Return the [x, y] coordinate for the center point of the cell that contains the specified text.  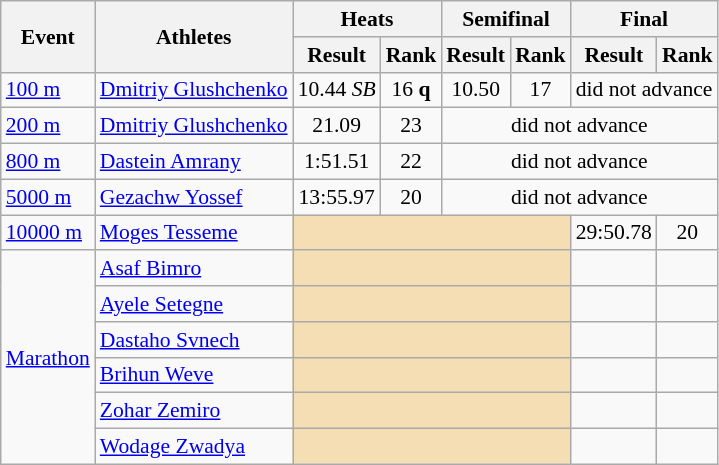
Gezachw Yossef [194, 197]
Dastein Amrany [194, 162]
Dastaho Svnech [194, 340]
Zohar Zemiro [194, 411]
29:50.78 [614, 233]
200 m [48, 126]
Marathon [48, 358]
100 m [48, 90]
10000 m [48, 233]
Semifinal [506, 19]
1:51.51 [337, 162]
23 [412, 126]
Asaf Bimro [194, 269]
16 q [412, 90]
Heats [368, 19]
10.44 SB [337, 90]
Athletes [194, 36]
Moges Tesseme [194, 233]
Event [48, 36]
10.50 [476, 90]
22 [412, 162]
Final [644, 19]
21.09 [337, 126]
800 m [48, 162]
Wodage Zwadya [194, 447]
5000 m [48, 197]
17 [540, 90]
Ayele Setegne [194, 304]
13:55.97 [337, 197]
Brihun Weve [194, 375]
